For the text-containing cell, return its midpoint in (X, Y) coordinate format. 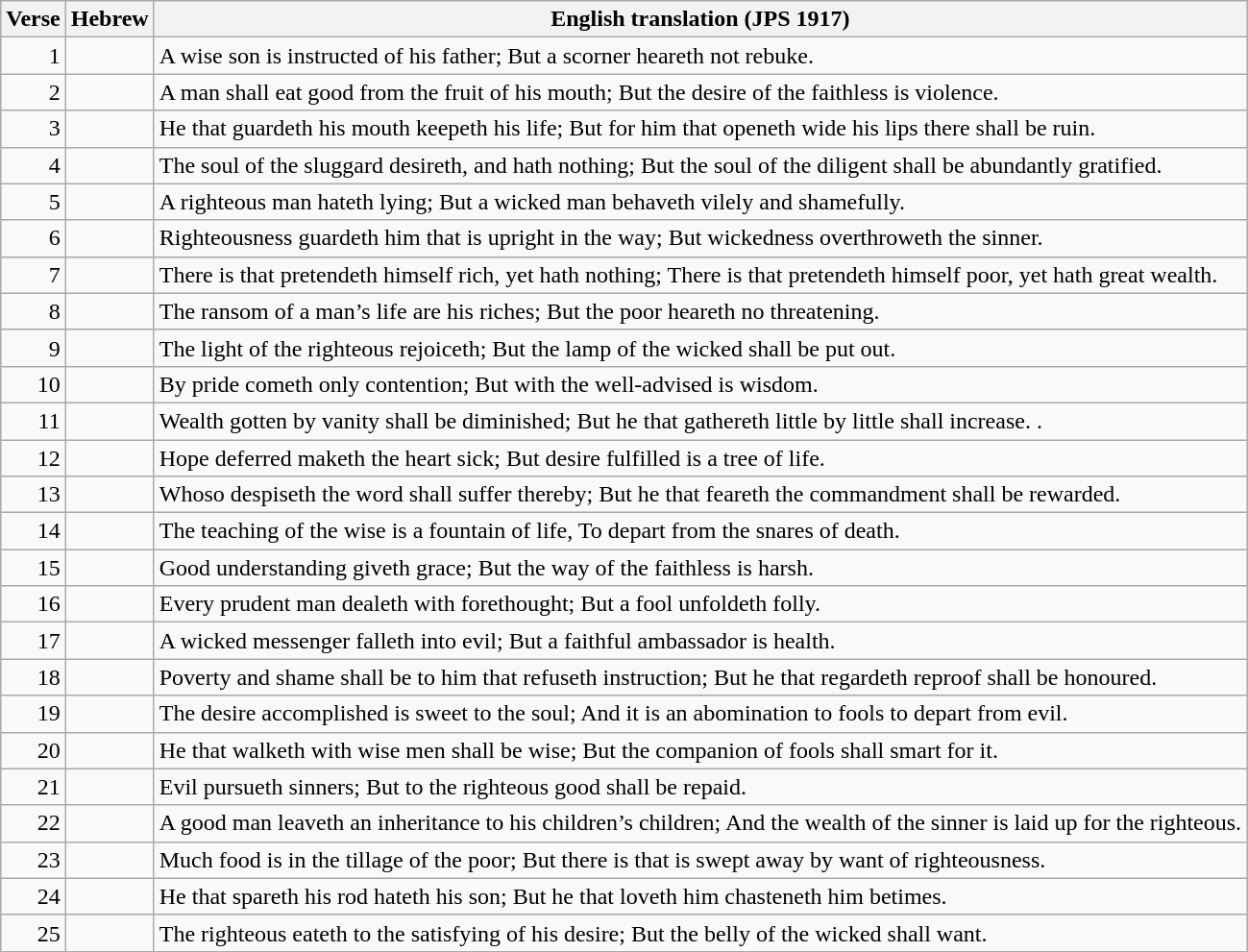
By pride cometh only contention; But with the well-advised is wisdom. (699, 384)
8 (34, 311)
There is that pretendeth himself rich, yet hath nothing; There is that pretendeth himself poor, yet hath great wealth. (699, 275)
17 (34, 641)
21 (34, 787)
Verse (34, 19)
23 (34, 860)
10 (34, 384)
A righteous man hateth lying; But a wicked man behaveth vilely and shamefully. (699, 202)
The ransom of a man’s life are his riches; But the poor heareth no threatening. (699, 311)
The teaching of the wise is a fountain of life, To depart from the snares of death. (699, 531)
22 (34, 823)
The light of the righteous rejoiceth; But the lamp of the wicked shall be put out. (699, 348)
4 (34, 165)
Righteousness guardeth him that is upright in the way; But wickedness overthroweth the sinner. (699, 238)
Evil pursueth sinners; But to the righteous good shall be repaid. (699, 787)
He that walketh with wise men shall be wise; But the companion of fools shall smart for it. (699, 750)
Good understanding giveth grace; But the way of the faithless is harsh. (699, 568)
11 (34, 421)
7 (34, 275)
12 (34, 458)
20 (34, 750)
A wicked messenger falleth into evil; But a faithful ambassador is health. (699, 641)
The righteous eateth to the satisfying of his desire; But the belly of the wicked shall want. (699, 933)
Poverty and shame shall be to him that refuseth instruction; But he that regardeth reproof shall be honoured. (699, 677)
A good man leaveth an inheritance to his children’s children; And the wealth of the sinner is laid up for the righteous. (699, 823)
13 (34, 495)
Whoso despiseth the word shall suffer thereby; But he that feareth the commandment shall be rewarded. (699, 495)
1 (34, 56)
18 (34, 677)
9 (34, 348)
5 (34, 202)
16 (34, 604)
3 (34, 129)
A wise son is instructed of his father; But a scorner heareth not rebuke. (699, 56)
6 (34, 238)
English translation (JPS 1917) (699, 19)
Hebrew (110, 19)
Much food is in the tillage of the poor; But there is that is swept away by want of righteousness. (699, 860)
24 (34, 896)
The desire accomplished is sweet to the soul; And it is an abomination to fools to depart from evil. (699, 714)
Every prudent man dealeth with forethought; But a fool unfoldeth folly. (699, 604)
25 (34, 933)
14 (34, 531)
He that spareth his rod hateth his son; But he that loveth him chasteneth him betimes. (699, 896)
19 (34, 714)
Wealth gotten by vanity shall be diminished; But he that gathereth little by little shall increase. . (699, 421)
Hope deferred maketh the heart sick; But desire fulfilled is a tree of life. (699, 458)
A man shall eat good from the fruit of his mouth; But the desire of the faithless is violence. (699, 92)
2 (34, 92)
He that guardeth his mouth keepeth his life; But for him that openeth wide his lips there shall be ruin. (699, 129)
The soul of the sluggard desireth, and hath nothing; But the soul of the diligent shall be abundantly gratified. (699, 165)
15 (34, 568)
